Capture the cell that displays the provided text and extract its (x, y) central coordinate. 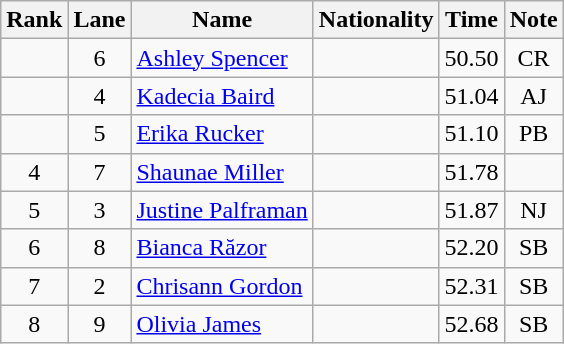
Time (472, 20)
2 (100, 286)
51.04 (472, 96)
PB (534, 134)
50.50 (472, 58)
52.31 (472, 286)
Note (534, 20)
Lane (100, 20)
Erika Rucker (222, 134)
Rank (34, 20)
Chrisann Gordon (222, 286)
52.20 (472, 248)
CR (534, 58)
Justine Palframan (222, 210)
Kadecia Baird (222, 96)
51.87 (472, 210)
9 (100, 324)
AJ (534, 96)
Shaunae Miller (222, 172)
Nationality (376, 20)
Ashley Spencer (222, 58)
NJ (534, 210)
51.78 (472, 172)
Bianca Răzor (222, 248)
Olivia James (222, 324)
51.10 (472, 134)
Name (222, 20)
52.68 (472, 324)
3 (100, 210)
